Search for the cell housing the specified text and yield its [x, y] center coordinate. 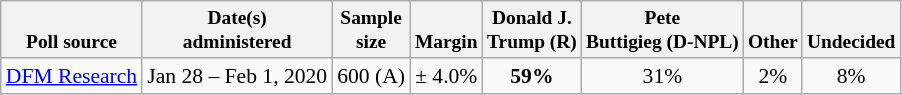
Margin [446, 30]
59% [532, 76]
DFM Research [72, 76]
PeteButtigieg (D-NPL) [662, 30]
600 (A) [371, 76]
Jan 28 – Feb 1, 2020 [237, 76]
Date(s)administered [237, 30]
8% [851, 76]
Samplesize [371, 30]
Undecided [851, 30]
Poll source [72, 30]
± 4.0% [446, 76]
2% [772, 76]
Donald J.Trump (R) [532, 30]
Other [772, 30]
31% [662, 76]
